Output the (X, Y) coordinate of the center of the cell containing the given text.  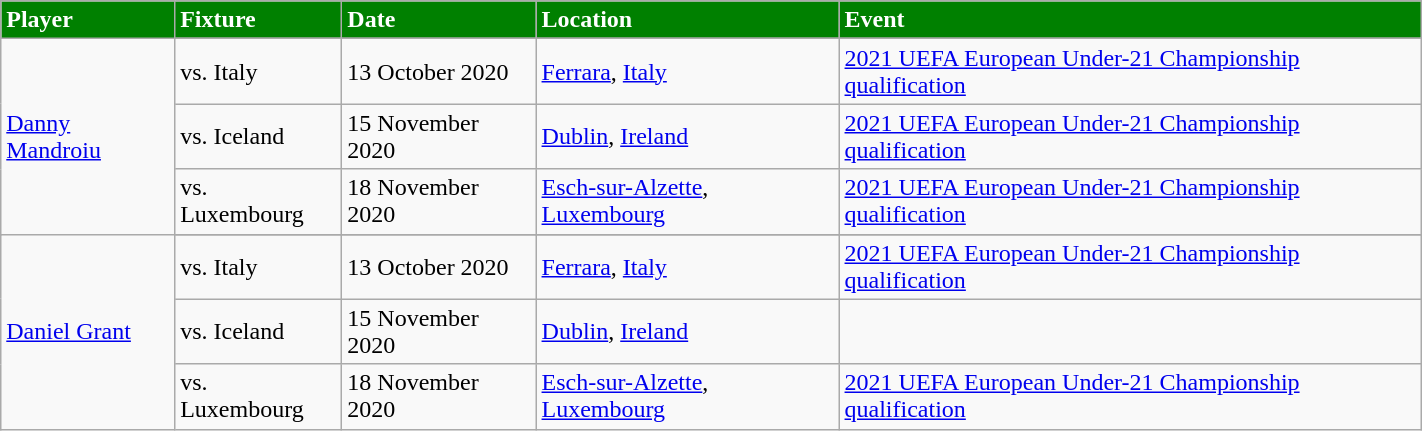
Event (1130, 20)
Fixture (258, 20)
Date (439, 20)
Danny Mandroiu (88, 136)
Daniel Grant (88, 332)
Player (88, 20)
Location (688, 20)
